Pinpoint the cell where the given text exists, returning its (x, y) midpoint coordinate. 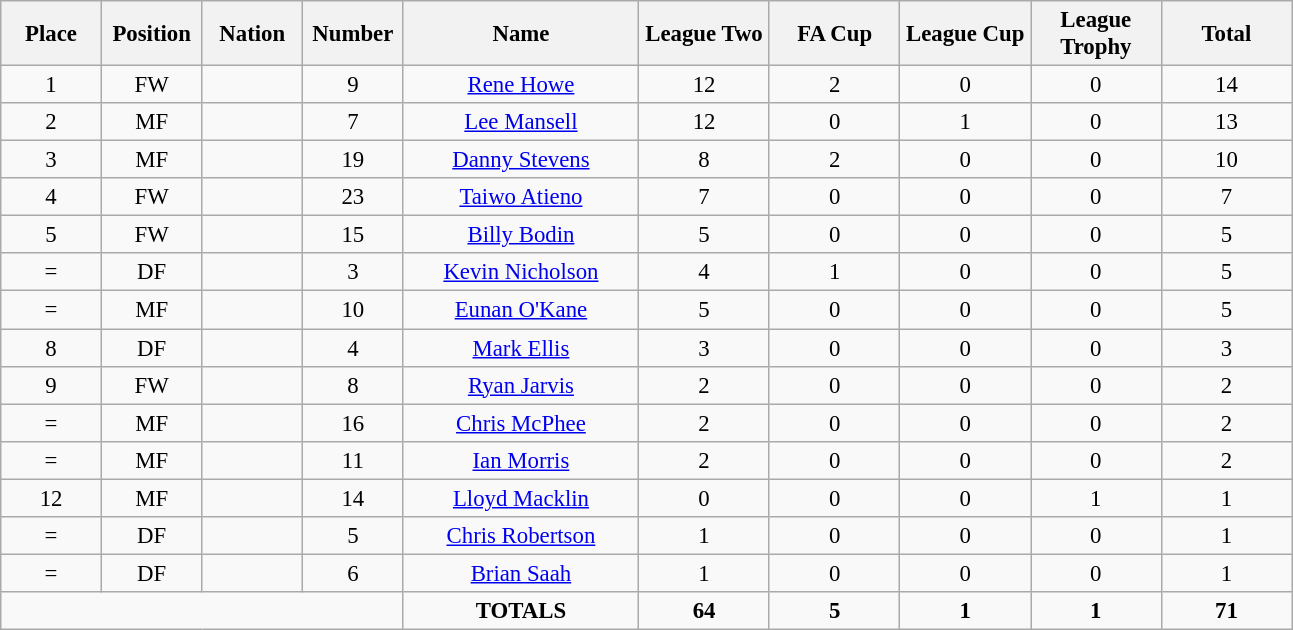
FA Cup (834, 34)
League Trophy (1096, 34)
Eunan O'Kane (521, 310)
League Two (704, 34)
23 (354, 197)
19 (354, 160)
Danny Stevens (521, 160)
6 (354, 573)
Total (1226, 34)
Taiwo Atieno (521, 197)
Rene Howe (521, 85)
16 (354, 423)
Mark Ellis (521, 348)
Brian Saah (521, 573)
Lloyd Macklin (521, 498)
Billy Bodin (521, 235)
Chris Robertson (521, 536)
64 (704, 611)
Position (152, 34)
11 (354, 460)
Chris McPhee (521, 423)
71 (1226, 611)
Ryan Jarvis (521, 385)
Lee Mansell (521, 122)
15 (354, 235)
Place (52, 34)
Nation (252, 34)
Ian Morris (521, 460)
Kevin Nicholson (521, 273)
TOTALS (521, 611)
13 (1226, 122)
Name (521, 34)
Number (354, 34)
League Cup (966, 34)
